Detect which cell encompasses the target text, then output its (X, Y) center coordinate. 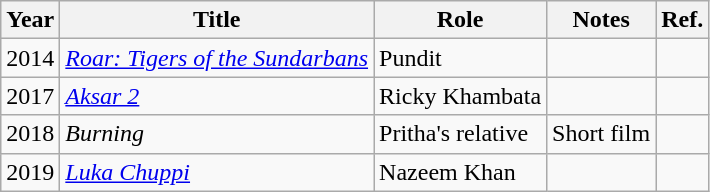
Year (30, 20)
2017 (30, 96)
Ricky Khambata (460, 96)
Ref. (682, 20)
2018 (30, 134)
2014 (30, 58)
2019 (30, 172)
Title (217, 20)
Luka Chuppi (217, 172)
Aksar 2 (217, 96)
Role (460, 20)
Burning (217, 134)
Nazeem Khan (460, 172)
Short film (602, 134)
Notes (602, 20)
Pundit (460, 58)
Pritha's relative (460, 134)
Roar: Tigers of the Sundarbans (217, 58)
